Capture the cell that displays the provided text and extract its (X, Y) central coordinate. 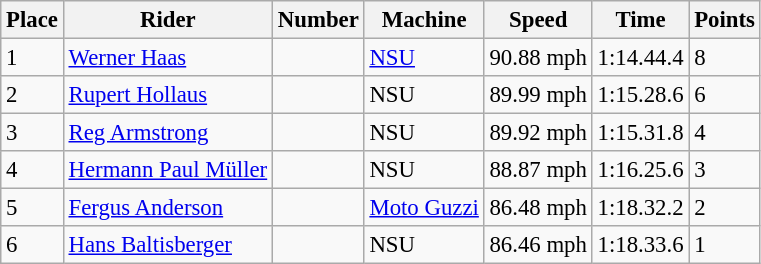
Reg Armstrong (168, 133)
Speed (538, 20)
Hans Baltisberger (168, 245)
5 (32, 208)
Rupert Hollaus (168, 95)
1:16.25.6 (640, 170)
1:14.44.4 (640, 58)
Rider (168, 20)
Machine (424, 20)
Place (32, 20)
88.87 mph (538, 170)
89.92 mph (538, 133)
1:15.28.6 (640, 95)
8 (724, 58)
Points (724, 20)
1:15.31.8 (640, 133)
90.88 mph (538, 58)
Werner Haas (168, 58)
Number (318, 20)
86.46 mph (538, 245)
86.48 mph (538, 208)
Moto Guzzi (424, 208)
Time (640, 20)
1:18.33.6 (640, 245)
89.99 mph (538, 95)
1:18.32.2 (640, 208)
Fergus Anderson (168, 208)
Hermann Paul Müller (168, 170)
